Scan for the cell matching the given text and deliver its (X, Y) coordinate at center. 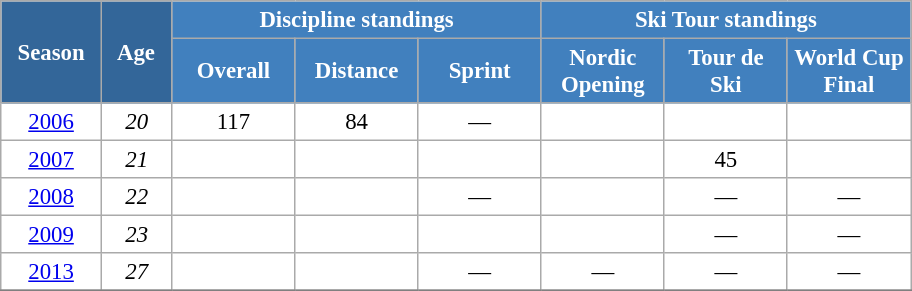
20 (136, 122)
22 (136, 197)
Season (52, 52)
Discipline standings (356, 20)
45 (726, 160)
World CupFinal (848, 72)
23 (136, 235)
2007 (52, 160)
Ski Tour standings (726, 20)
Sprint (480, 72)
84 (356, 122)
2009 (52, 235)
Overall (234, 72)
2008 (52, 197)
Tour deSki (726, 72)
Distance (356, 72)
117 (234, 122)
2006 (52, 122)
21 (136, 160)
Age (136, 52)
NordicOpening (602, 72)
